Extract the (X, Y) coordinate from the center of the cell holding the provided text.  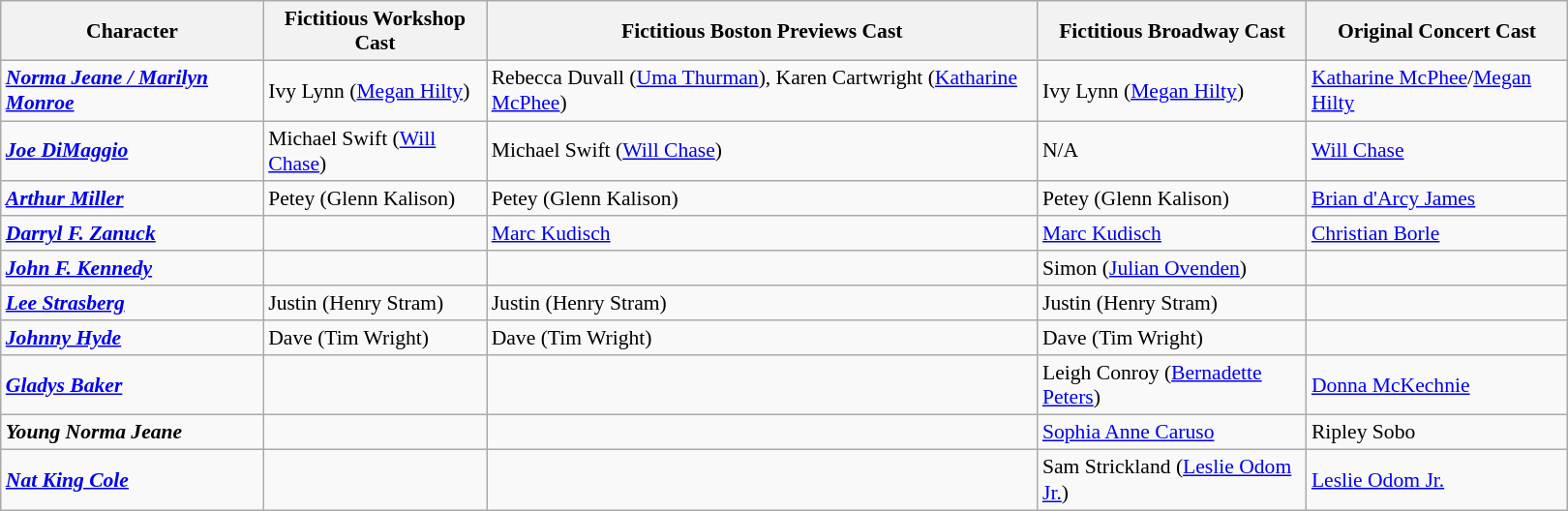
Rebecca Duvall (Uma Thurman), Karen Cartwright (Katharine McPhee) (763, 91)
Ripley Sobo (1436, 433)
Brian d'Arcy James (1436, 198)
Lee Strasberg (132, 303)
Christian Borle (1436, 233)
Original Concert Cast (1436, 31)
Sam Strickland (Leslie Odom Jr.) (1172, 480)
Fictitious Workshop Cast (375, 31)
Darryl F. Zanuck (132, 233)
Johnny Hyde (132, 338)
Gladys Baker (132, 385)
Character (132, 31)
Sophia Anne Caruso (1172, 433)
Katharine McPhee/Megan Hilty (1436, 91)
Will Chase (1436, 151)
Young Norma Jeane (132, 433)
Donna McKechnie (1436, 385)
Fictitious Boston Previews Cast (763, 31)
Leslie Odom Jr. (1436, 480)
Simon (Julian Ovenden) (1172, 268)
John F. Kennedy (132, 268)
Nat King Cole (132, 480)
Leigh Conroy (Bernadette Peters) (1172, 385)
Arthur Miller (132, 198)
Norma Jeane / Marilyn Monroe (132, 91)
Fictitious Broadway Cast (1172, 31)
N/A (1172, 151)
Joe DiMaggio (132, 151)
